Determine the (x, y) coordinate at the center of the cell enclosing the given text.  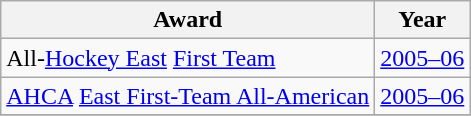
Award (188, 20)
Year (422, 20)
All-Hockey East First Team (188, 58)
AHCA East First-Team All-American (188, 96)
